Identify which cell holds the provided text, then report its (x, y) central coordinate. 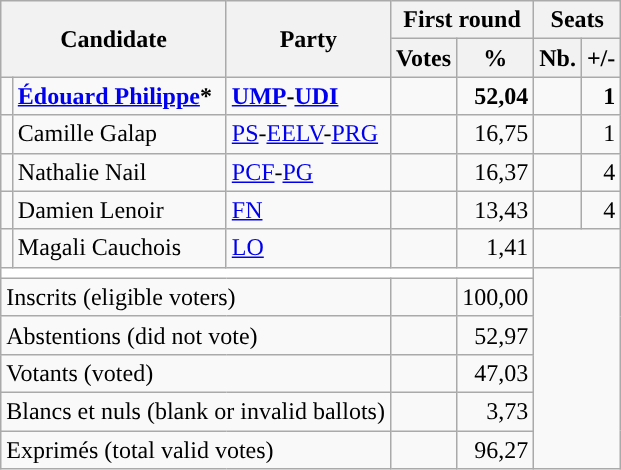
Inscrits (eligible voters) (196, 297)
Nathalie Nail (119, 172)
Camille Galap (119, 134)
% (496, 58)
FN (308, 210)
13,43 (496, 210)
UMP-UDI (308, 96)
LO (308, 248)
Blancs et nuls (blank or invalid ballots) (196, 411)
Abstentions (did not vote) (196, 335)
PCF-PG (308, 172)
+/- (600, 58)
96,27 (496, 449)
16,37 (496, 172)
52,97 (496, 335)
Seats (578, 20)
Votes (423, 58)
Exprimés (total valid votes) (196, 449)
Édouard Philippe* (119, 96)
1,41 (496, 248)
Party (308, 39)
PS-EELV-PRG (308, 134)
16,75 (496, 134)
Magali Cauchois (119, 248)
47,03 (496, 373)
Damien Lenoir (119, 210)
Nb. (558, 58)
52,04 (496, 96)
Candidate (114, 39)
3,73 (496, 411)
Votants (voted) (196, 373)
First round (462, 20)
100,00 (496, 297)
